Extract the (X, Y) coordinate from the center of the cell holding the provided text.  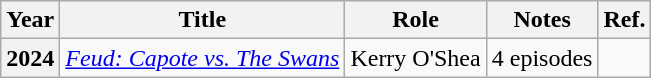
Kerry O'Shea (416, 58)
Notes (542, 20)
4 episodes (542, 58)
2024 (30, 58)
Year (30, 20)
Ref. (624, 20)
Title (202, 20)
Role (416, 20)
Feud: Capote vs. The Swans (202, 58)
